From the cell containing the given text, extract its center point as (X, Y) coordinate. 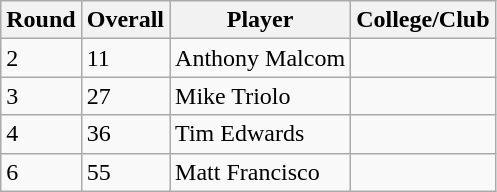
Round (41, 20)
4 (41, 134)
6 (41, 172)
2 (41, 58)
3 (41, 96)
Player (260, 20)
11 (125, 58)
Anthony Malcom (260, 58)
27 (125, 96)
55 (125, 172)
College/Club (423, 20)
Matt Francisco (260, 172)
Mike Triolo (260, 96)
Overall (125, 20)
Tim Edwards (260, 134)
36 (125, 134)
